For the text-containing cell, return its midpoint in (X, Y) coordinate format. 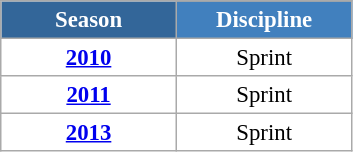
2011 (89, 95)
2013 (89, 133)
Season (89, 20)
Discipline (264, 20)
2010 (89, 58)
